Return (x, y) of the center of cell containing provided text 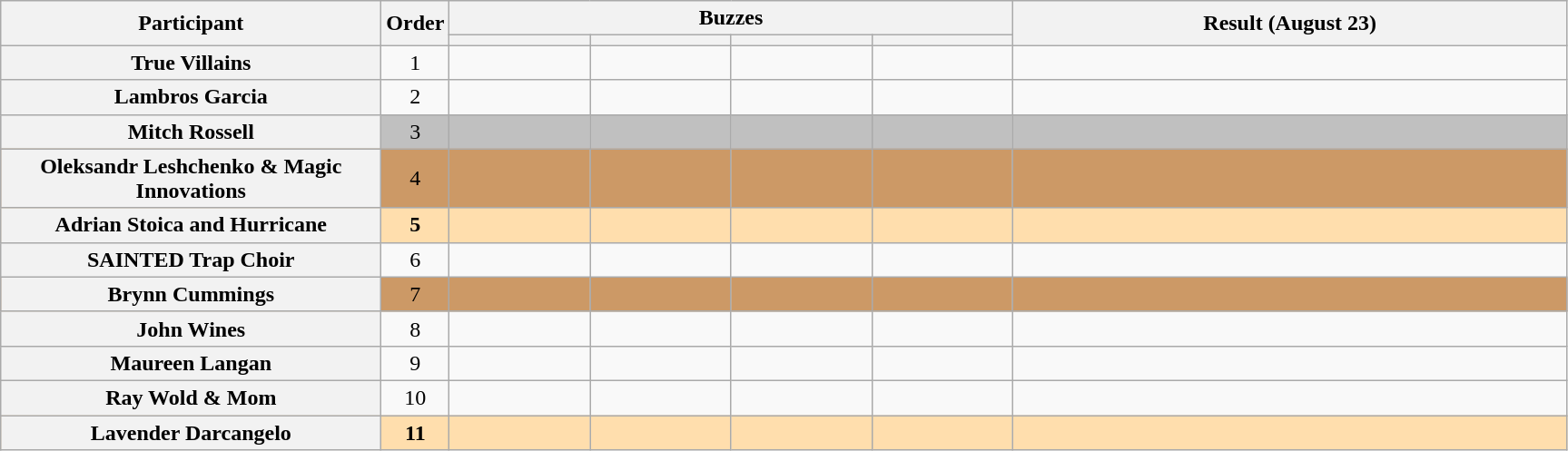
7 (416, 294)
Participant (191, 24)
5 (416, 225)
3 (416, 132)
Lambros Garcia (191, 97)
Brynn Cummings (191, 294)
Lavender Darcangelo (191, 433)
John Wines (191, 328)
SAINTED Trap Choir (191, 260)
9 (416, 363)
Result (August 23) (1289, 24)
6 (416, 260)
Maureen Langan (191, 363)
Order (416, 24)
Ray Wold & Mom (191, 397)
True Villains (191, 63)
10 (416, 397)
2 (416, 97)
1 (416, 63)
11 (416, 433)
4 (416, 178)
Adrian Stoica and Hurricane (191, 225)
Mitch Rossell (191, 132)
Buzzes (731, 18)
Oleksandr Leshchenko & Magic Innovations (191, 178)
8 (416, 328)
